Capture the cell that displays the provided text and extract its [X, Y] central coordinate. 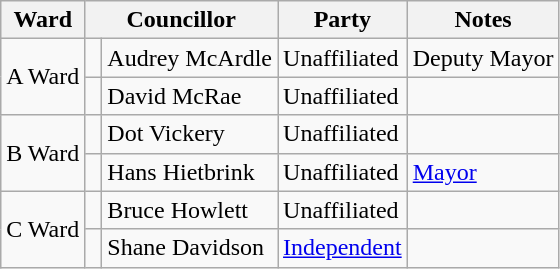
Hans Hietbrink [190, 172]
David McRae [190, 96]
Mayor [483, 172]
Deputy Mayor [483, 58]
Ward [43, 20]
Party [343, 20]
Councillor [182, 20]
Dot Vickery [190, 134]
B Ward [43, 153]
Shane Davidson [190, 248]
Notes [483, 20]
Audrey McArdle [190, 58]
Independent [343, 248]
A Ward [43, 77]
C Ward [43, 229]
Bruce Howlett [190, 210]
